Locate the cell with the specified text and output its (x, y) center coordinate. 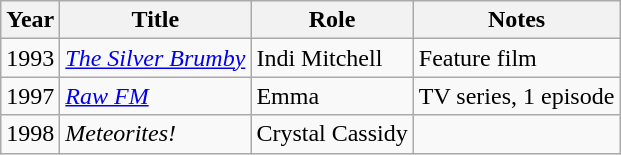
Notes (516, 20)
Meteorites! (156, 134)
1998 (30, 134)
1997 (30, 96)
Year (30, 20)
Role (332, 20)
Raw FM (156, 96)
The Silver Brumby (156, 58)
Title (156, 20)
Indi Mitchell (332, 58)
Emma (332, 96)
Crystal Cassidy (332, 134)
Feature film (516, 58)
TV series, 1 episode (516, 96)
1993 (30, 58)
